Locate the cell with the specified text and output its (X, Y) center coordinate. 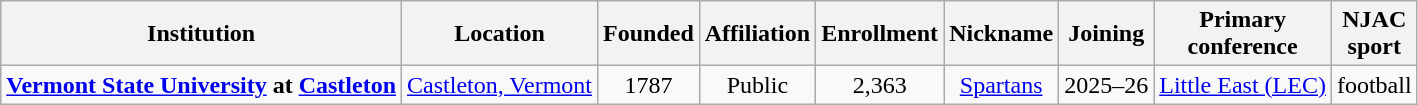
Enrollment (880, 34)
Little East (LEC) (1243, 85)
Primaryconference (1243, 34)
2025–26 (1106, 85)
Public (757, 85)
Founded (648, 34)
football (1374, 85)
Affiliation (757, 34)
Institution (202, 34)
NJACsport (1374, 34)
2,363 (880, 85)
Nickname (1002, 34)
1787 (648, 85)
Joining (1106, 34)
Spartans (1002, 85)
Castleton, Vermont (500, 85)
Vermont State University at Castleton (202, 85)
Location (500, 34)
